From the cell containing the given text, extract its center point as (X, Y) coordinate. 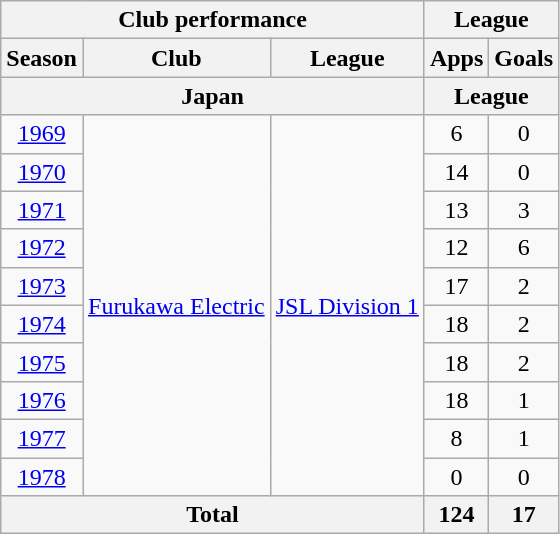
Goals (524, 58)
1975 (42, 362)
1972 (42, 248)
1970 (42, 172)
1973 (42, 286)
Total (213, 515)
1969 (42, 134)
1977 (42, 438)
1978 (42, 477)
8 (456, 438)
124 (456, 515)
1976 (42, 400)
1971 (42, 210)
14 (456, 172)
Club (176, 58)
Furukawa Electric (176, 306)
JSL Division 1 (347, 306)
12 (456, 248)
Apps (456, 58)
1974 (42, 324)
13 (456, 210)
Japan (213, 96)
Season (42, 58)
Club performance (213, 20)
3 (524, 210)
